Search for the cell housing the specified text and yield its (x, y) center coordinate. 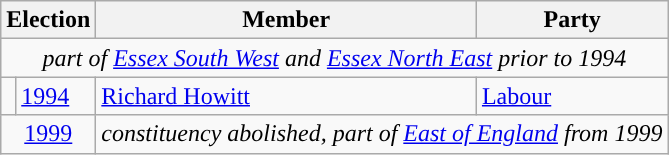
constituency abolished, part of East of England from 1999 (382, 134)
Member (286, 20)
1999 (48, 134)
Election (48, 20)
Party (572, 20)
part of Essex South West and Essex North East prior to 1994 (334, 58)
Richard Howitt (286, 96)
Labour (572, 96)
1994 (56, 96)
